Provide the [x, y] coordinate of the cell's center where the given text is located.  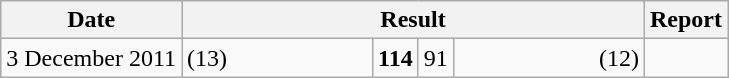
(13) [278, 58]
Date [92, 20]
Result [414, 20]
114 [396, 58]
Report [686, 20]
3 December 2011 [92, 58]
91 [436, 58]
(12) [548, 58]
